Detect which cell encompasses the target text, then output its [X, Y] center coordinate. 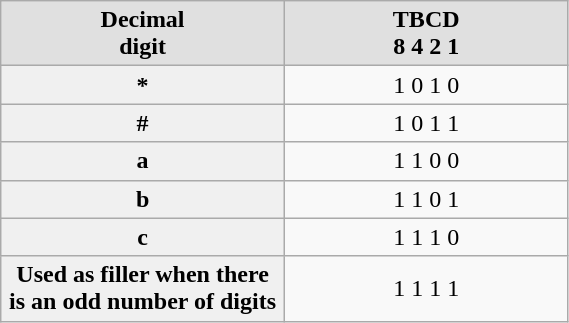
1 1 1 0 [426, 237]
# [143, 123]
1 0 1 1 [426, 123]
1 0 1 0 [426, 85]
TBCD8 4 2 1 [426, 34]
1 1 0 0 [426, 161]
Decimaldigit [143, 34]
Used as filler when there is an odd number of digits [143, 288]
b [143, 199]
1 1 1 1 [426, 288]
c [143, 237]
* [143, 85]
1 1 0 1 [426, 199]
a [143, 161]
